Find where the given text appears and provide that cell's center as [X, Y] coordinate. 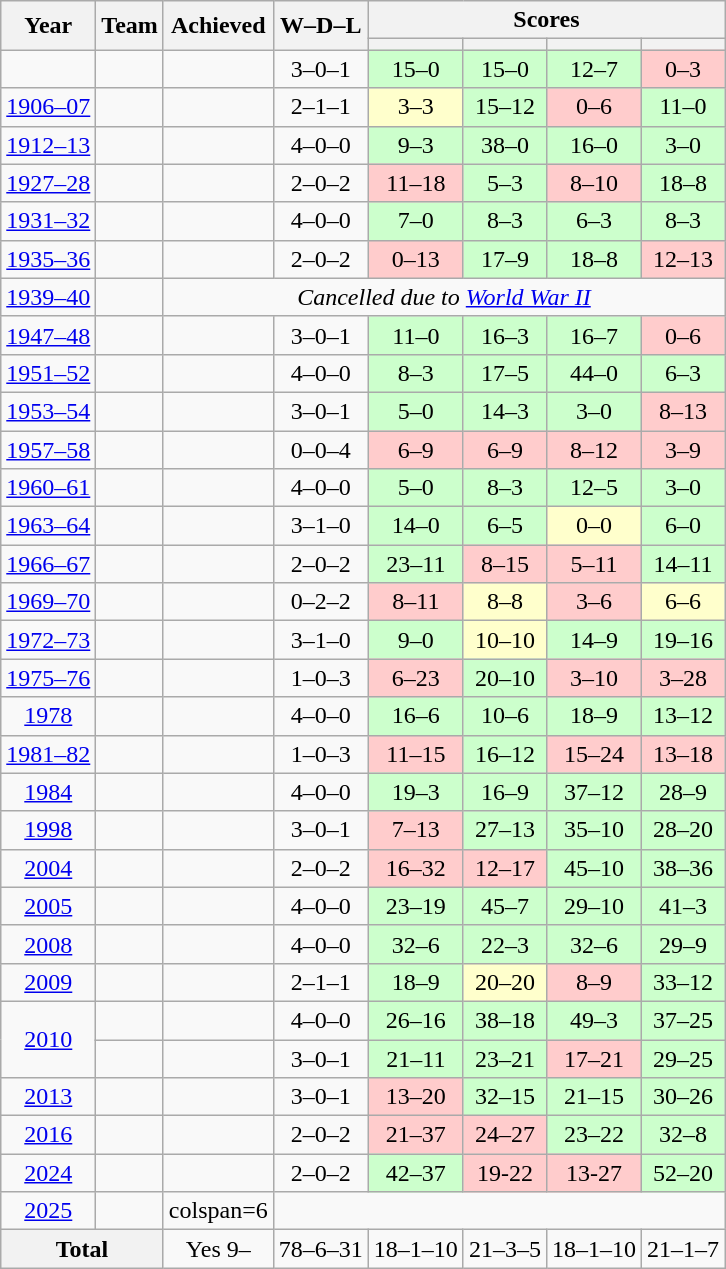
45–7 [504, 906]
16–3 [504, 335]
8–15 [504, 564]
8–10 [594, 183]
3–6 [594, 602]
38–0 [504, 145]
12–17 [504, 868]
Year [48, 26]
3–10 [594, 678]
0–2–2 [320, 602]
Achieved [218, 26]
27–13 [504, 830]
1963–64 [48, 526]
Cancelled due to World War II [444, 297]
13–12 [684, 716]
10–10 [504, 640]
19-22 [504, 1173]
29–10 [594, 906]
1927–28 [48, 183]
23–22 [594, 1135]
8–9 [594, 982]
78–6–31 [320, 1249]
W–D–L [320, 26]
6–6 [684, 602]
8–13 [684, 411]
23–19 [416, 906]
23–21 [504, 1059]
14–3 [504, 411]
1939–40 [48, 297]
0–13 [416, 259]
Team [130, 26]
16–0 [594, 145]
20–20 [504, 982]
1975–76 [48, 678]
15–12 [504, 107]
0–0–4 [320, 449]
2005 [48, 906]
2013 [48, 1097]
29–25 [684, 1059]
13–20 [416, 1097]
38–36 [684, 868]
45–10 [594, 868]
1953–54 [48, 411]
colspan=6 [218, 1211]
8–12 [594, 449]
7–13 [416, 830]
12–7 [594, 69]
2004 [48, 868]
17–9 [504, 259]
17–5 [504, 373]
15–24 [594, 754]
44–0 [594, 373]
19–3 [416, 792]
3–9 [684, 449]
16–32 [416, 868]
21–11 [416, 1059]
1951–52 [48, 373]
9–0 [416, 640]
28–20 [684, 830]
49–3 [594, 1020]
14–11 [684, 564]
23–11 [416, 564]
0–3 [684, 69]
8–11 [416, 602]
1960–61 [48, 488]
9–3 [416, 145]
37–12 [594, 792]
5–3 [504, 183]
37–25 [684, 1020]
2016 [48, 1135]
2009 [48, 982]
1906–07 [48, 107]
21–15 [594, 1097]
1981–82 [48, 754]
8–8 [504, 602]
1969–70 [48, 602]
28–9 [684, 792]
14–0 [416, 526]
1966–67 [48, 564]
3–28 [684, 678]
42–37 [416, 1173]
1935–36 [48, 259]
1912–13 [48, 145]
10–6 [504, 716]
33–12 [684, 982]
6–5 [504, 526]
20–10 [504, 678]
29–9 [684, 944]
38–18 [504, 1020]
16–6 [416, 716]
22–3 [504, 944]
13–18 [684, 754]
21–37 [416, 1135]
35–10 [594, 830]
19–16 [684, 640]
16–7 [594, 335]
2010 [48, 1039]
24–27 [504, 1135]
7–0 [416, 221]
1984 [48, 792]
Yes 9– [218, 1249]
1978 [48, 716]
12–13 [684, 259]
2008 [48, 944]
2025 [48, 1211]
11–18 [416, 183]
5–11 [594, 564]
0–0 [594, 526]
6–23 [416, 678]
3–3 [416, 107]
16–9 [504, 792]
32–15 [504, 1097]
Scores [546, 20]
2024 [48, 1173]
21–3–5 [504, 1249]
1972–73 [48, 640]
1957–58 [48, 449]
12–5 [594, 488]
41–3 [684, 906]
1947–48 [48, 335]
16–12 [504, 754]
13-27 [594, 1173]
1998 [48, 830]
6–0 [684, 526]
30–26 [684, 1097]
1931–32 [48, 221]
Total [82, 1249]
11–15 [416, 754]
26–16 [416, 1020]
14–9 [594, 640]
21–1–7 [684, 1249]
52–20 [684, 1173]
32–8 [684, 1135]
17–21 [594, 1059]
